Extract the [X, Y] coordinate from the center of the cell holding the provided text.  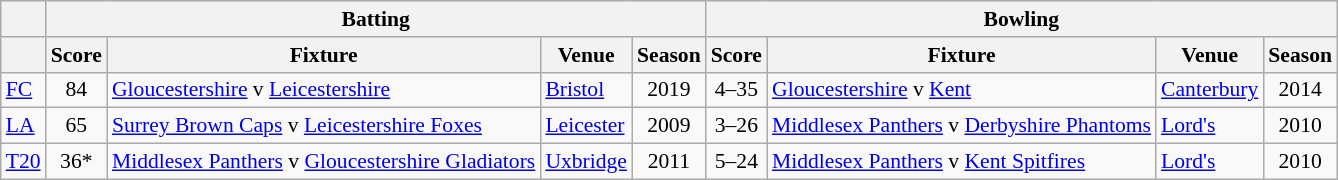
Batting [376, 19]
Bowling [1022, 19]
Uxbridge [586, 162]
Middlesex Panthers v Kent Spitfires [962, 162]
65 [76, 126]
3–26 [736, 126]
LA [24, 126]
Surrey Brown Caps v Leicestershire Foxes [324, 126]
Gloucestershire v Kent [962, 90]
36* [76, 162]
84 [76, 90]
5–24 [736, 162]
Gloucestershire v Leicestershire [324, 90]
T20 [24, 162]
2019 [669, 90]
2011 [669, 162]
Leicester [586, 126]
Middlesex Panthers v Gloucestershire Gladiators [324, 162]
FC [24, 90]
4–35 [736, 90]
Canterbury [1210, 90]
2009 [669, 126]
2014 [1300, 90]
Middlesex Panthers v Derbyshire Phantoms [962, 126]
Bristol [586, 90]
